Provide the (x, y) coordinate of the cell's center where the given text is located.  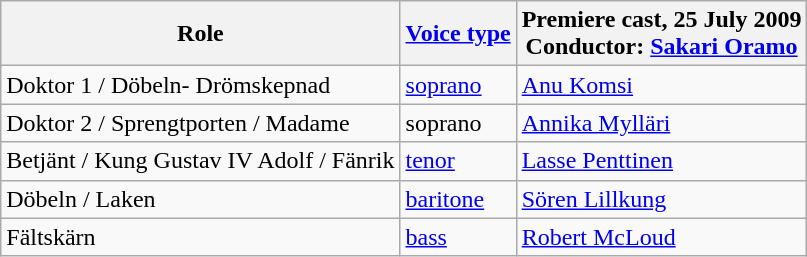
Betjänt / Kung Gustav IV Adolf / Fänrik (200, 161)
Anu Komsi (662, 85)
Lasse Penttinen (662, 161)
Doktor 1 / Döbeln- Drömskepnad (200, 85)
tenor (458, 161)
Doktor 2 / Sprengtporten / Madame (200, 123)
Döbeln / Laken (200, 199)
Role (200, 34)
Voice type (458, 34)
Annika Mylläri (662, 123)
Sören Lillkung (662, 199)
Robert McLoud (662, 237)
baritone (458, 199)
Premiere cast, 25 July 2009Conductor: Sakari Oramo (662, 34)
Fältskärn (200, 237)
bass (458, 237)
